For the text-containing cell, return its midpoint in [x, y] coordinate format. 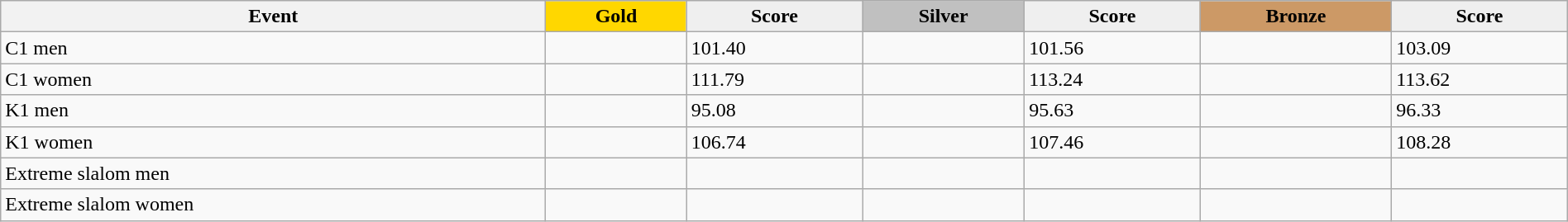
C1 men [273, 48]
Gold [616, 17]
107.46 [1113, 142]
113.62 [1480, 79]
96.33 [1480, 111]
Extreme slalom men [273, 173]
C1 women [273, 79]
95.08 [774, 111]
K1 men [273, 111]
Extreme slalom women [273, 205]
108.28 [1480, 142]
103.09 [1480, 48]
101.40 [774, 48]
113.24 [1113, 79]
101.56 [1113, 48]
Silver [944, 17]
106.74 [774, 142]
95.63 [1113, 111]
K1 women [273, 142]
Event [273, 17]
Bronze [1296, 17]
111.79 [774, 79]
